Provide the (X, Y) coordinate of the cell's center where the given text is located.  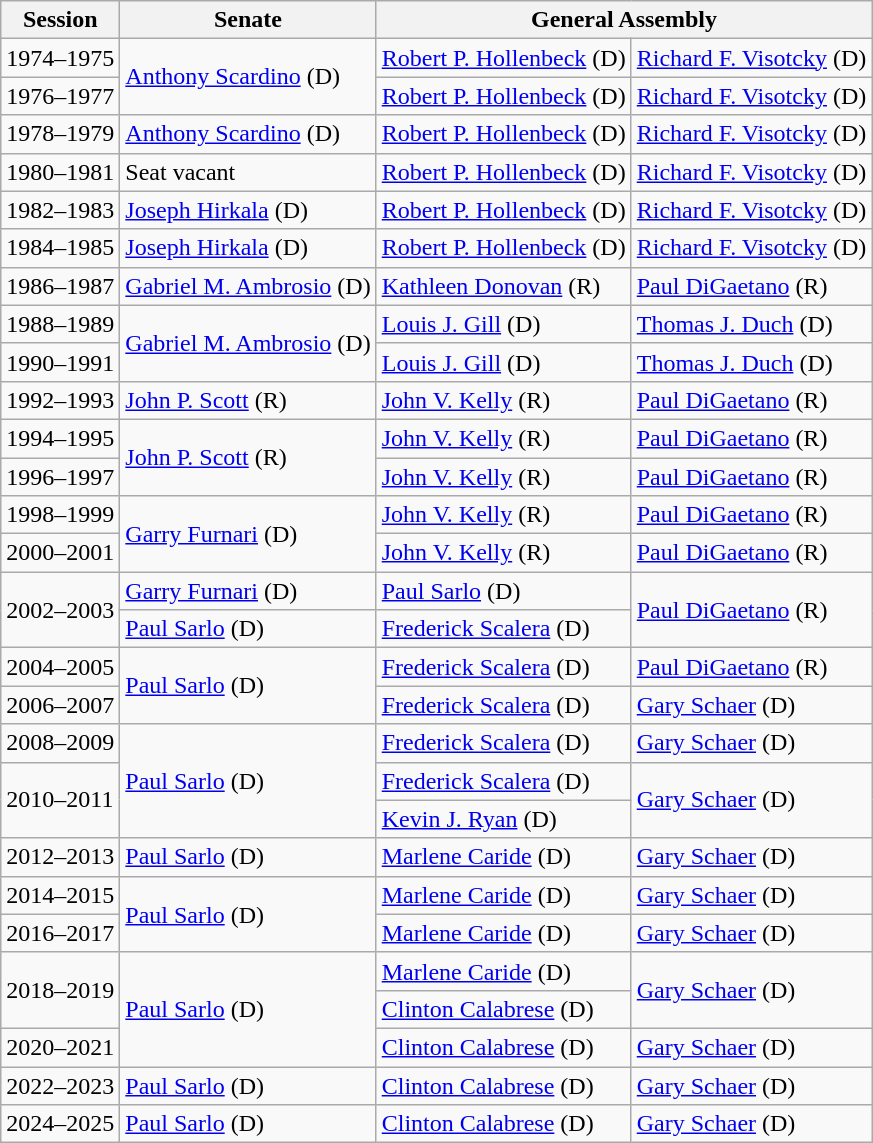
2020–2021 (60, 1047)
1982–1983 (60, 210)
1980–1981 (60, 172)
2010–2011 (60, 800)
2014–2015 (60, 895)
1984–1985 (60, 248)
1992–1993 (60, 400)
1994–1995 (60, 438)
1974–1975 (60, 58)
Kevin J. Ryan (D) (504, 819)
2008–2009 (60, 743)
1996–1997 (60, 477)
2000–2001 (60, 553)
1990–1991 (60, 362)
2006–2007 (60, 705)
1998–1999 (60, 515)
2002–2003 (60, 610)
1988–1989 (60, 324)
2018–2019 (60, 990)
2024–2025 (60, 1124)
2022–2023 (60, 1085)
Session (60, 20)
Kathleen Donovan (R) (504, 286)
Senate (248, 20)
1978–1979 (60, 134)
1986–1987 (60, 286)
General Assembly (624, 20)
2004–2005 (60, 667)
2016–2017 (60, 933)
Seat vacant (248, 172)
2012–2013 (60, 857)
1976–1977 (60, 96)
